Output the (x, y) coordinate of the center of the cell containing the given text.  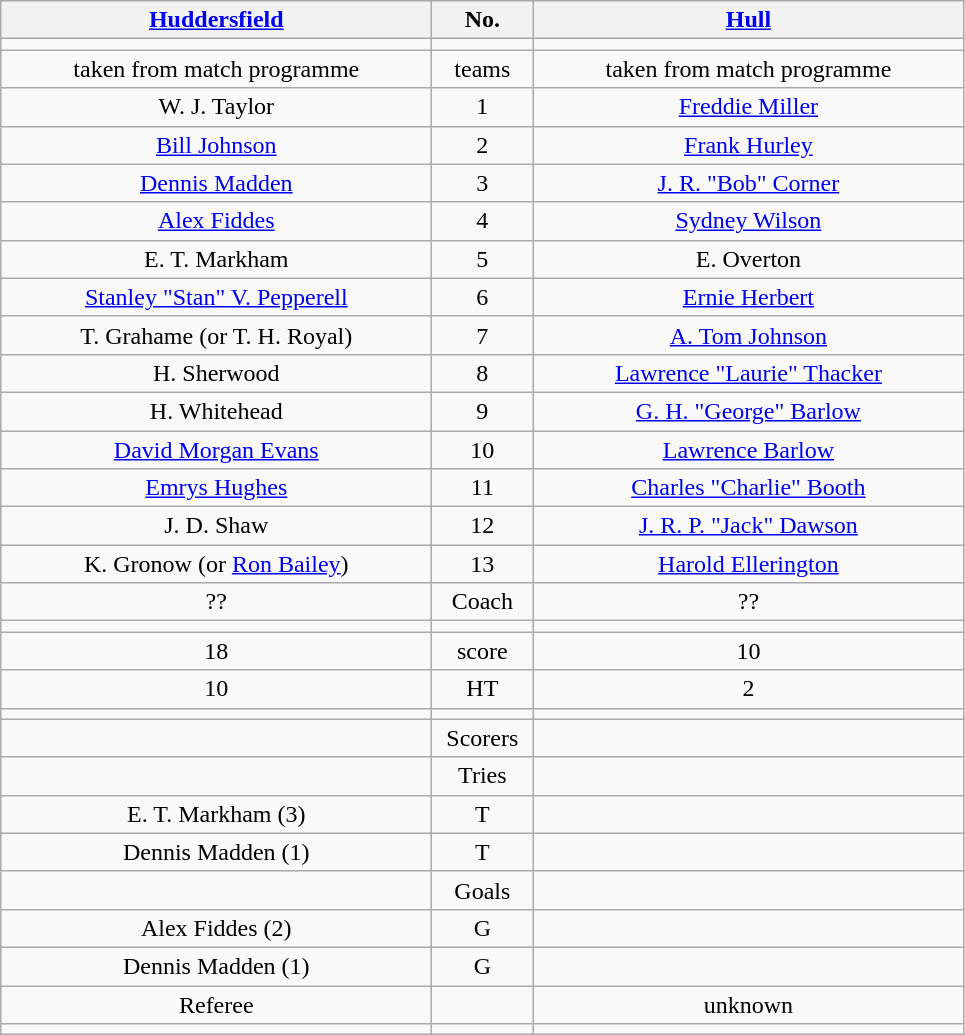
9 (482, 411)
Sydney Wilson (748, 221)
H. Sherwood (216, 373)
6 (482, 297)
7 (482, 335)
13 (482, 564)
H. Whitehead (216, 411)
8 (482, 373)
Alex Fiddes (216, 221)
1 (482, 107)
W. J. Taylor (216, 107)
Lawrence Barlow (748, 449)
18 (216, 651)
Scorers (482, 738)
11 (482, 488)
Ernie Herbert (748, 297)
No. (482, 20)
12 (482, 526)
E. T. Markham (3) (216, 814)
J. R. "Bob" Corner (748, 183)
Referee (216, 1005)
4 (482, 221)
Freddie Miller (748, 107)
Frank Hurley (748, 145)
Dennis Madden (216, 183)
E. T. Markham (216, 259)
Goals (482, 890)
J. D. Shaw (216, 526)
Emrys Hughes (216, 488)
Hull (748, 20)
Huddersfield (216, 20)
K. Gronow (or Ron Bailey) (216, 564)
Harold Ellerington (748, 564)
David Morgan Evans (216, 449)
teams (482, 69)
Alex Fiddes (2) (216, 928)
unknown (748, 1005)
Bill Johnson (216, 145)
A. Tom Johnson (748, 335)
Charles "Charlie" Booth (748, 488)
J. R. P. "Jack" Dawson (748, 526)
HT (482, 689)
Lawrence "Laurie" Thacker (748, 373)
3 (482, 183)
G. H. "George" Barlow (748, 411)
Coach (482, 602)
E. Overton (748, 259)
Stanley "Stan" V. Pepperell (216, 297)
5 (482, 259)
T. Grahame (or T. H. Royal) (216, 335)
score (482, 651)
Tries (482, 776)
